Return the [x, y] coordinate for the center point of the cell that contains the specified text.  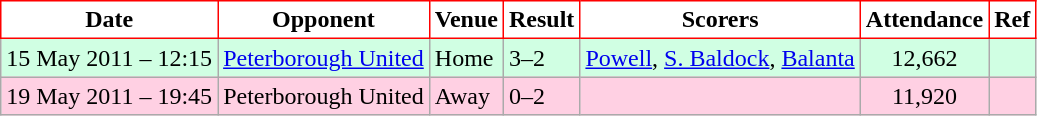
Scorers [720, 20]
Result [541, 20]
19 May 2011 – 19:45 [110, 96]
0–2 [541, 96]
Date [110, 20]
3–2 [541, 58]
Ref [1012, 20]
Powell, S. Baldock, Balanta [720, 58]
12,662 [924, 58]
Away [466, 96]
Venue [466, 20]
15 May 2011 – 12:15 [110, 58]
Home [466, 58]
11,920 [924, 96]
Opponent [324, 20]
Attendance [924, 20]
